From the cell containing the given text, extract its center point as (X, Y) coordinate. 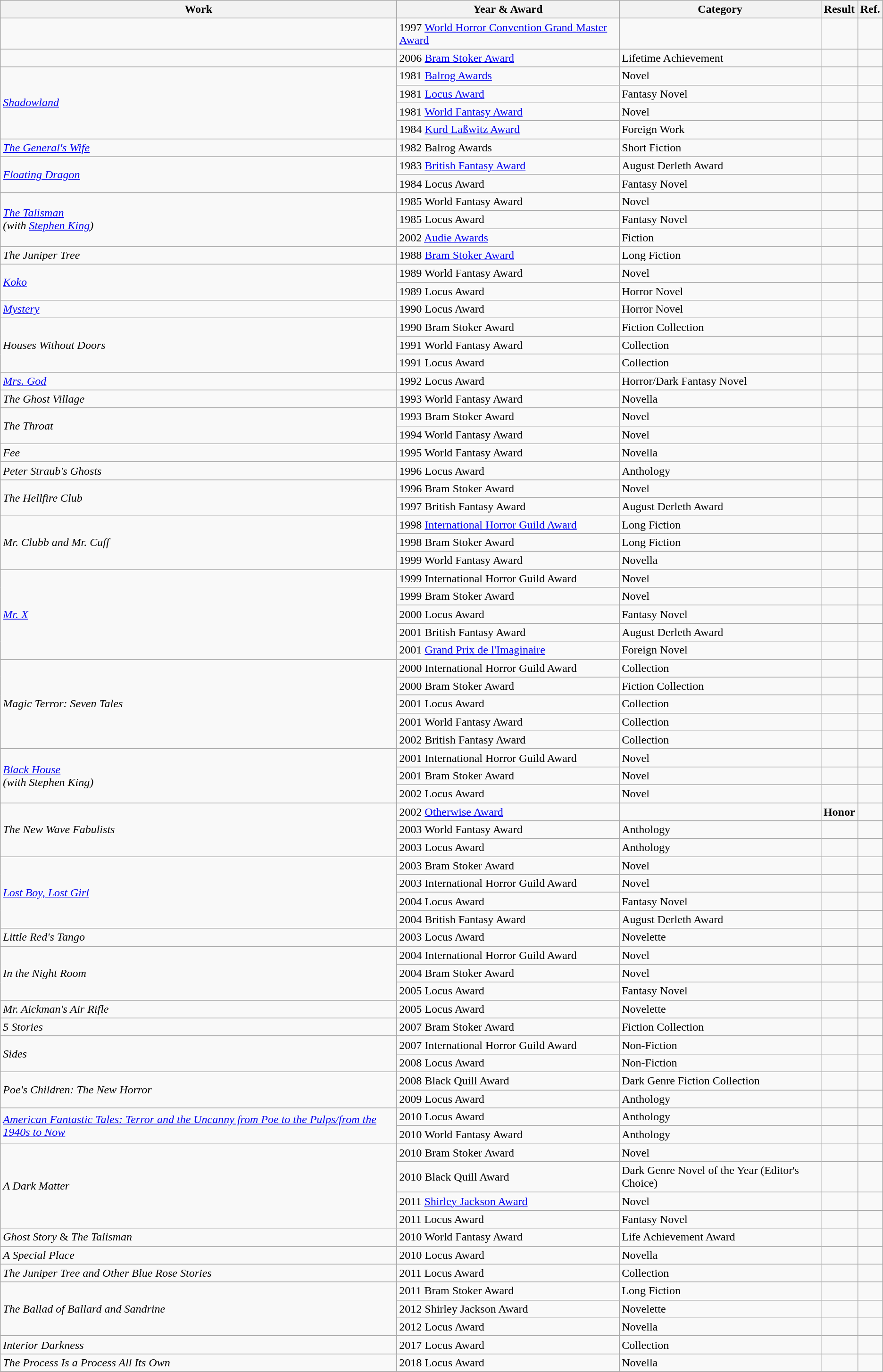
Foreign Novel (720, 650)
1988 Bram Stoker Award (508, 256)
Mr. Aickman's Air Rifle (199, 1009)
2018 Locus Award (508, 1363)
1991 Locus Award (508, 363)
Short Fiction (720, 148)
Dark Genre Novel of the Year (Editor's Choice) (720, 1177)
1992 Locus Award (508, 381)
2002 Otherwise Award (508, 811)
2004 Bram Stoker Award (508, 973)
2007 International Horror Guild Award (508, 1045)
2002 Locus Award (508, 793)
The Juniper Tree and Other Blue Rose Stories (199, 1273)
Floating Dragon (199, 174)
Houses Without Doors (199, 345)
1984 Kurd Laßwitz Award (508, 130)
In the Night Room (199, 973)
The General's Wife (199, 148)
The Talisman(with Stephen King) (199, 219)
The Hellfire Club (199, 497)
1996 Bram Stoker Award (508, 488)
The Ballad of Ballard and Sandrine (199, 1309)
1981 Locus Award (508, 94)
2002 British Fantasy Award (508, 740)
Magic Terror: Seven Tales (199, 704)
2004 Locus Award (508, 901)
Result (839, 9)
2006 Bram Stoker Award (508, 58)
1990 Locus Award (508, 309)
2004 International Horror Guild Award (508, 955)
1990 Bram Stoker Award (508, 327)
Fiction (720, 237)
1999 International Horror Guild Award (508, 579)
1997 British Fantasy Award (508, 506)
Fee (199, 453)
The Process Is a Process All Its Own (199, 1363)
Little Red's Tango (199, 937)
Mr. X (199, 614)
2000 Bram Stoker Award (508, 686)
The Ghost Village (199, 399)
1995 World Fantasy Award (508, 453)
2008 Black Quill Award (508, 1081)
Koko (199, 282)
2001 Bram Stoker Award (508, 776)
2003 Bram Stoker Award (508, 866)
2001 World Fantasy Award (508, 722)
2004 British Fantasy Award (508, 919)
2011 Shirley Jackson Award (508, 1201)
The Throat (199, 426)
Foreign Work (720, 130)
2001 Grand Prix de l'Imaginaire (508, 650)
1994 World Fantasy Award (508, 435)
1989 World Fantasy Award (508, 273)
Ref. (870, 9)
2001 International Horror Guild Award (508, 758)
1993 World Fantasy Award (508, 399)
1981 World Fantasy Award (508, 112)
2012 Locus Award (508, 1327)
2010 Bram Stoker Award (508, 1153)
1999 World Fantasy Award (508, 561)
2001 British Fantasy Award (508, 632)
Black House(with Stephen King) (199, 776)
1982 Balrog Awards (508, 148)
1989 Locus Award (508, 291)
2008 Locus Award (508, 1063)
2010 Black Quill Award (508, 1177)
2017 Locus Award (508, 1345)
Category (720, 9)
Dark Genre Fiction Collection (720, 1081)
Mystery (199, 309)
1981 Balrog Awards (508, 76)
1991 World Fantasy Award (508, 345)
2007 Bram Stoker Award (508, 1027)
2011 Bram Stoker Award (508, 1291)
Peter Straub's Ghosts (199, 471)
2012 Shirley Jackson Award (508, 1309)
A Special Place (199, 1255)
Poe's Children: The New Horror (199, 1090)
2003 International Horror Guild Award (508, 884)
5 Stories (199, 1027)
Interior Darkness (199, 1345)
1998 International Horror Guild Award (508, 525)
2002 Audie Awards (508, 237)
American Fantastic Tales: Terror and the Uncanny from Poe to the Pulps/from the 1940s to Now (199, 1126)
1985 World Fantasy Award (508, 201)
Lost Boy, Lost Girl (199, 893)
Horror/Dark Fantasy Novel (720, 381)
1999 Bram Stoker Award (508, 596)
1985 Locus Award (508, 219)
Year & Award (508, 9)
2000 Locus Award (508, 614)
Ghost Story & The Talisman (199, 1237)
1983 British Fantasy Award (508, 165)
A Dark Matter (199, 1186)
1984 Locus Award (508, 183)
Work (199, 9)
1997 World Horror Convention Grand Master Award (508, 34)
1996 Locus Award (508, 471)
2003 World Fantasy Award (508, 830)
1993 Bram Stoker Award (508, 417)
2000 International Horror Guild Award (508, 668)
The Juniper Tree (199, 256)
Sides (199, 1054)
Mr. Clubb and Mr. Cuff (199, 543)
Lifetime Achievement (720, 58)
Life Achievement Award (720, 1237)
Honor (839, 811)
1998 Bram Stoker Award (508, 543)
Shadowland (199, 103)
2001 Locus Award (508, 704)
Mrs. God (199, 381)
The New Wave Fabulists (199, 829)
2009 Locus Award (508, 1099)
